Locate the cell with the specified text and output its (x, y) center coordinate. 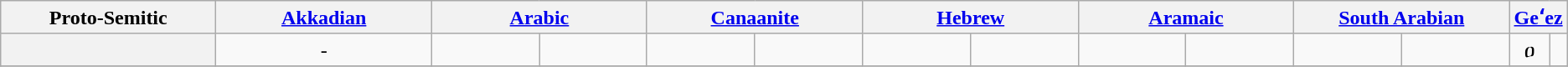
- (324, 49)
Proto-Semitic (109, 18)
ዐ (1529, 49)
Canaanite (755, 18)
South Arabian (1402, 18)
Arabic (539, 18)
Aramaic (1186, 18)
Geʻez (1538, 18)
Akkadian (324, 18)
Hebrew (970, 18)
